Output the (x, y) coordinate of the center of the cell containing the given text.  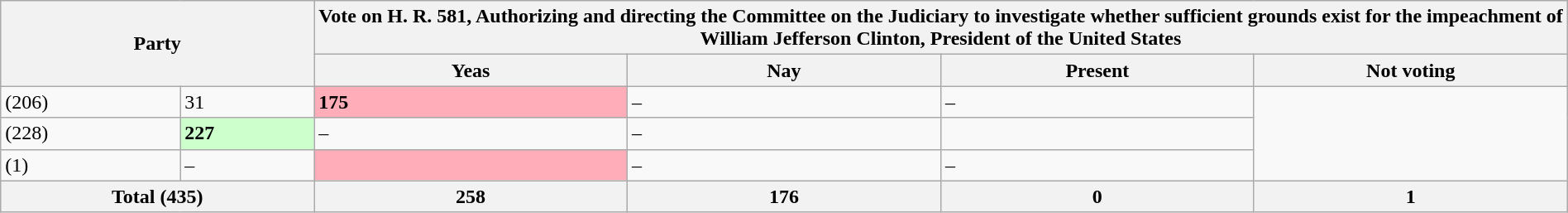
Present (1097, 70)
Total (435) (157, 196)
Party (157, 43)
31 (247, 102)
(228) (91, 133)
Nay (784, 70)
1 (1411, 196)
0 (1097, 196)
(1) (91, 165)
Yeas (471, 70)
175 (471, 102)
227 (247, 133)
176 (784, 196)
258 (471, 196)
Not voting (1411, 70)
(206) (91, 102)
